From the cell containing the given text, extract its center point as [X, Y] coordinate. 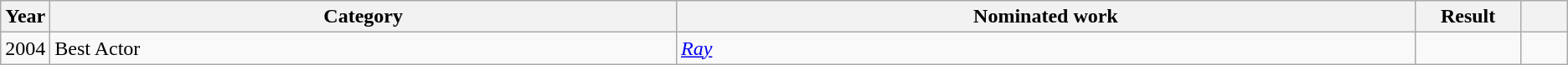
Best Actor [364, 48]
Result [1467, 17]
Ray [1046, 48]
Year [25, 17]
2004 [25, 48]
Category [364, 17]
Nominated work [1046, 17]
